From the cell containing the given text, extract its center point as (X, Y) coordinate. 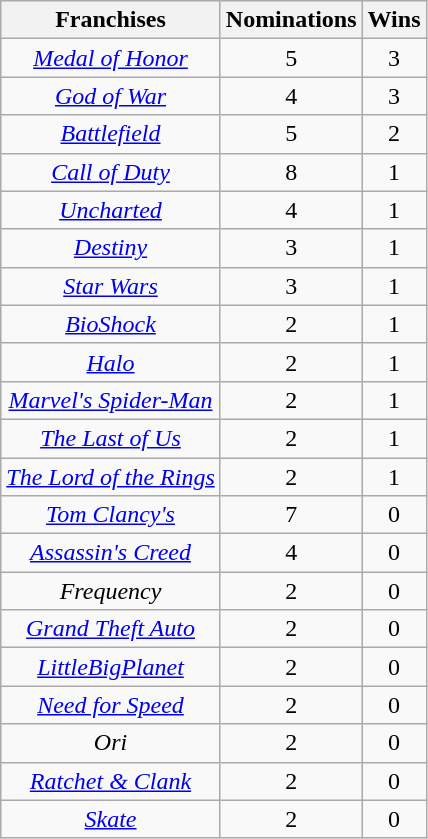
Frequency (111, 591)
The Last of Us (111, 438)
Call of Duty (111, 172)
Franchises (111, 20)
Star Wars (111, 286)
8 (291, 172)
Medal of Honor (111, 58)
Grand Theft Auto (111, 629)
Destiny (111, 248)
Marvel's Spider-Man (111, 400)
Battlefield (111, 134)
Halo (111, 362)
Ori (111, 743)
Nominations (291, 20)
The Lord of the Rings (111, 477)
Need for Speed (111, 705)
Ratchet & Clank (111, 781)
Assassin's Creed (111, 553)
God of War (111, 96)
BioShock (111, 324)
Wins (394, 20)
Skate (111, 819)
Tom Clancy's (111, 515)
7 (291, 515)
LittleBigPlanet (111, 667)
Uncharted (111, 210)
